Determine the [X, Y] coordinate at the center of the cell enclosing the given text.  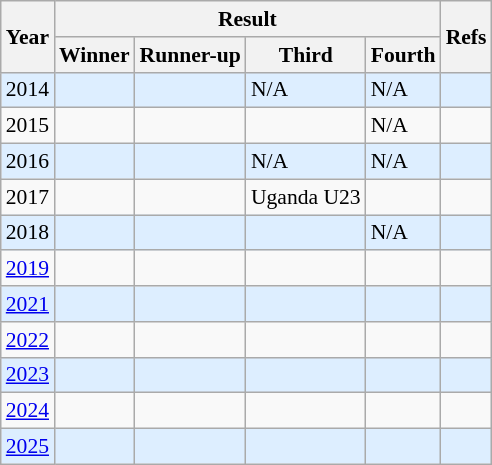
2021 [28, 304]
Fourth [404, 55]
2014 [28, 90]
2016 [28, 162]
2017 [28, 197]
2019 [28, 269]
Refs [466, 36]
Winner [94, 55]
Year [28, 36]
2025 [28, 447]
2024 [28, 411]
2023 [28, 375]
2022 [28, 340]
2018 [28, 233]
2015 [28, 126]
Result [248, 19]
Uganda U23 [306, 197]
Third [306, 55]
Runner-up [190, 55]
